Determine the (x, y) coordinate at the center of the cell enclosing the given text.  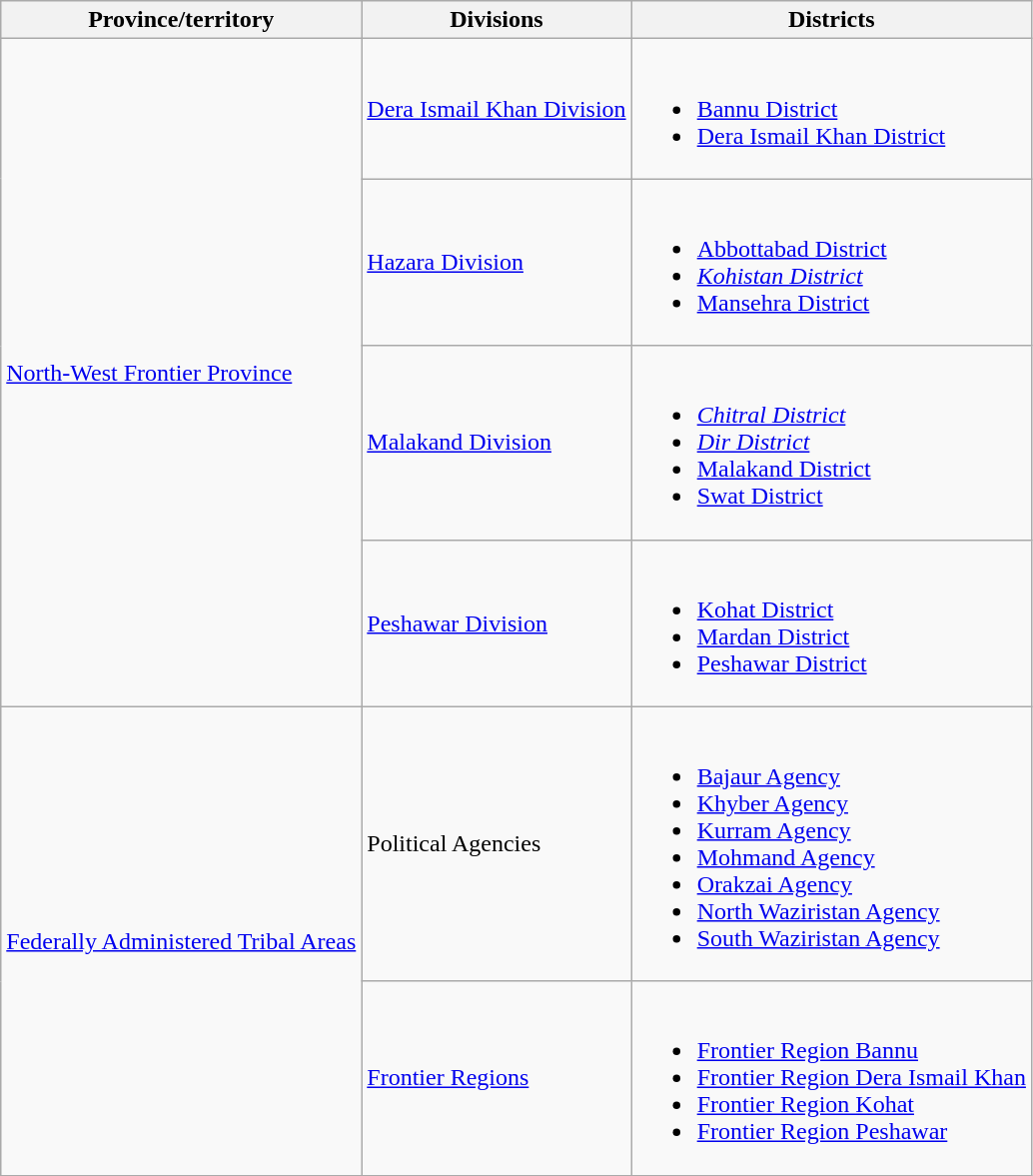
Federally Administered Tribal Areas (182, 941)
Malakand Division (497, 443)
Bannu DistrictDera Ismail Khan District (831, 109)
Frontier Region BannuFrontier Region Dera Ismail KhanFrontier Region KohatFrontier Region Peshawar (831, 1078)
Kohat DistrictMardan DistrictPeshawar District (831, 623)
Bajaur AgencyKhyber AgencyKurram AgencyMohmand AgencyOrakzai AgencyNorth Waziristan AgencySouth Waziristan Agency (831, 843)
Abbottabad DistrictKohistan DistrictMansehra District (831, 262)
North-West Frontier Province (182, 373)
Chitral DistrictDir DistrictMalakand DistrictSwat District (831, 443)
Divisions (497, 20)
Frontier Regions (497, 1078)
Hazara Division (497, 262)
Province/territory (182, 20)
Districts (831, 20)
Dera Ismail Khan Division (497, 109)
Peshawar Division (497, 623)
Political Agencies (497, 843)
